From the cell containing the given text, extract its center point as [X, Y] coordinate. 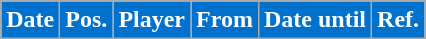
Date [30, 20]
Pos. [86, 20]
Date until [314, 20]
Ref. [398, 20]
Player [152, 20]
From [225, 20]
